Return the [X, Y] coordinate for the center point of the cell that contains the specified text.  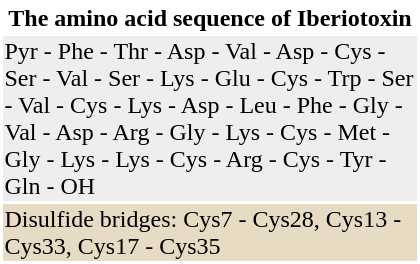
The amino acid sequence of Iberiotoxin [210, 18]
Disulfide bridges: Cys7 - Cys28, Cys13 - Cys33, Cys17 - Cys35 [210, 232]
